Capture the cell that displays the provided text and extract its [X, Y] central coordinate. 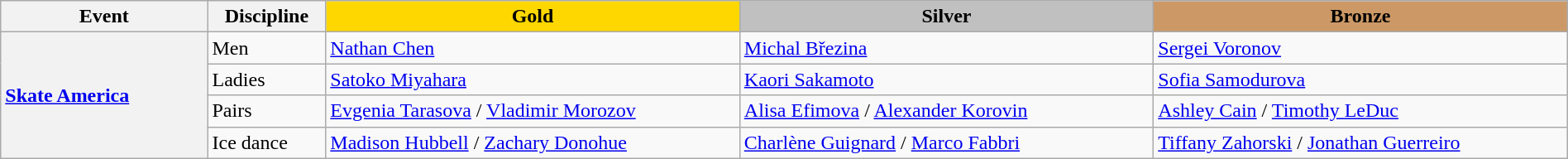
Michal Březina [946, 48]
Tiffany Zahorski / Jonathan Guerreiro [1360, 142]
Ashley Cain / Timothy LeDuc [1360, 111]
Silver [946, 17]
Charlène Guignard / Marco Fabbri [946, 142]
Skate America [104, 95]
Men [266, 48]
Sofia Samodurova [1360, 79]
Alisa Efimova / Alexander Korovin [946, 111]
Discipline [266, 17]
Nathan Chen [533, 48]
Evgenia Tarasova / Vladimir Morozov [533, 111]
Satoko Miyahara [533, 79]
Pairs [266, 111]
Madison Hubbell / Zachary Donohue [533, 142]
Gold [533, 17]
Bronze [1360, 17]
Ice dance [266, 142]
Kaori Sakamoto [946, 79]
Sergei Voronov [1360, 48]
Ladies [266, 79]
Event [104, 17]
